Search for the cell housing the specified text and yield its (X, Y) center coordinate. 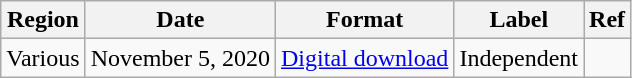
Digital download (365, 58)
Date (180, 20)
Region (43, 20)
Format (365, 20)
Label (519, 20)
Various (43, 58)
November 5, 2020 (180, 58)
Ref (608, 20)
Independent (519, 58)
